Determine the [x, y] coordinate at the center of the cell enclosing the given text.  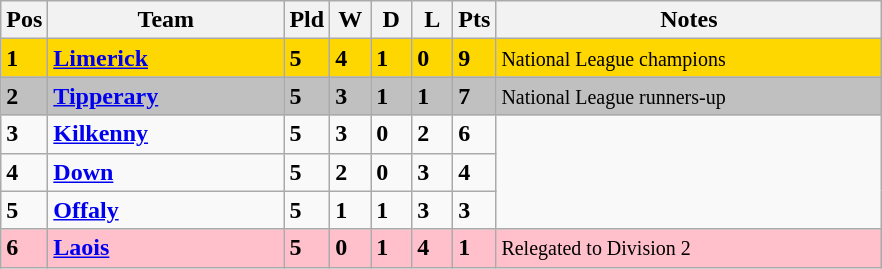
Laois [166, 248]
Pld [307, 20]
Relegated to Division 2 [689, 248]
Limerick [166, 58]
Kilkenny [166, 134]
Pts [474, 20]
National League champions [689, 58]
Down [166, 172]
9 [474, 58]
L [432, 20]
Pos [24, 20]
D [392, 20]
Notes [689, 20]
Tipperary [166, 96]
Team [166, 20]
National League runners-up [689, 96]
7 [474, 96]
Offaly [166, 210]
W [350, 20]
